Scan for the cell matching the given text and deliver its [x, y] coordinate at center. 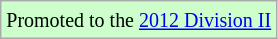
Promoted to the 2012 Division II [139, 20]
